Detect which cell encompasses the target text, then output its [X, Y] center coordinate. 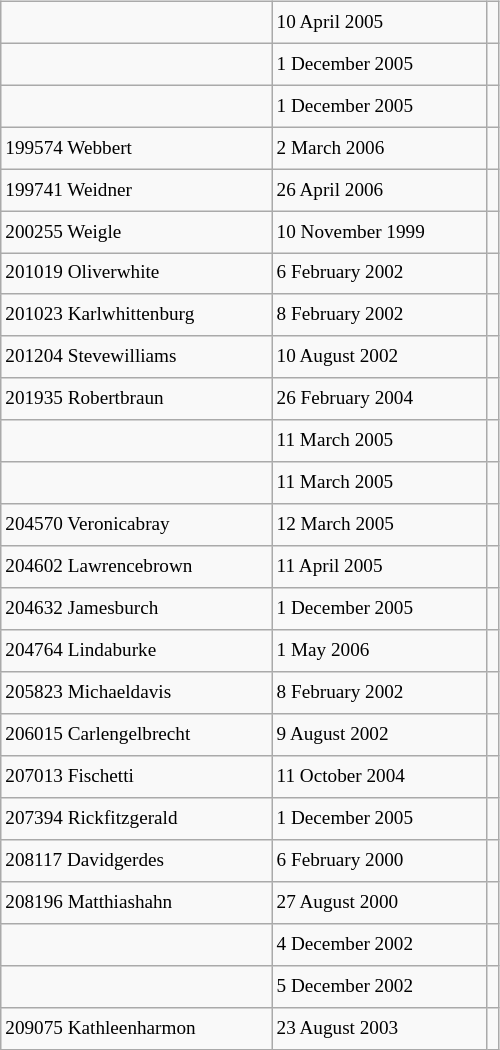
207013 Fischetti [136, 777]
205823 Michaeldavis [136, 693]
9 August 2002 [379, 735]
208117 Davidgerdes [136, 861]
6 February 2000 [379, 861]
201204 Stevewilliams [136, 357]
1 May 2006 [379, 651]
200255 Weigle [136, 232]
209075 Kathleenharmon [136, 1028]
26 April 2006 [379, 190]
11 October 2004 [379, 777]
204602 Lawrencebrown [136, 567]
204632 Jamesburch [136, 609]
11 April 2005 [379, 567]
201023 Karlwhittenburg [136, 315]
204570 Veronicabray [136, 525]
206015 Carlengelbrecht [136, 735]
201935 Robertbraun [136, 399]
26 February 2004 [379, 399]
23 August 2003 [379, 1028]
199574 Webbert [136, 148]
208196 Matthiashahn [136, 902]
199741 Weidner [136, 190]
2 March 2006 [379, 148]
10 August 2002 [379, 357]
27 August 2000 [379, 902]
5 December 2002 [379, 986]
10 November 1999 [379, 232]
4 December 2002 [379, 944]
201019 Oliverwhite [136, 274]
204764 Lindaburke [136, 651]
10 April 2005 [379, 22]
12 March 2005 [379, 525]
207394 Rickfitzgerald [136, 819]
6 February 2002 [379, 274]
